Scan for the cell matching the given text and deliver its (X, Y) coordinate at center. 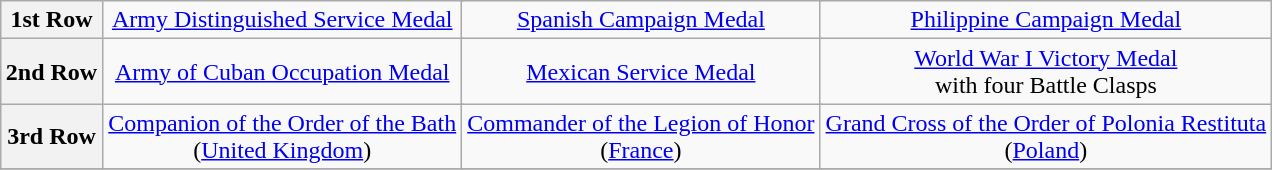
Grand Cross of the Order of Polonia Restituta (Poland) (1046, 136)
Philippine Campaign Medal (1046, 20)
3rd Row (51, 136)
Army Distinguished Service Medal (282, 20)
1st Row (51, 20)
Spanish Campaign Medal (641, 20)
World War I Victory Medal with four Battle Clasps (1046, 72)
Army of Cuban Occupation Medal (282, 72)
Commander of the Legion of Honor (France) (641, 136)
Mexican Service Medal (641, 72)
2nd Row (51, 72)
Companion of the Order of the Bath (United Kingdom) (282, 136)
